Determine the (x, y) coordinate at the center of the cell enclosing the given text.  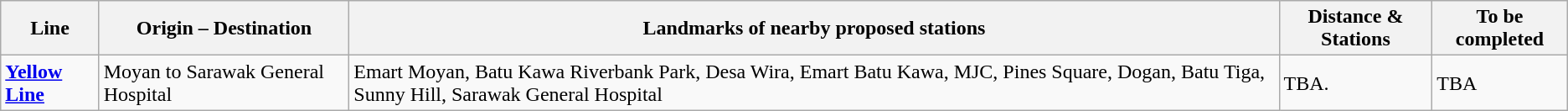
Moyan to Sarawak General Hospital (224, 82)
To be completed (1500, 29)
Yellow Line (50, 82)
Landmarks of nearby proposed stations (814, 29)
TBA. (1355, 82)
Distance & Stations (1355, 29)
Line (50, 29)
TBA (1500, 82)
Emart Moyan, Batu Kawa Riverbank Park, Desa Wira, Emart Batu Kawa, MJC, Pines Square, Dogan, Batu Tiga, Sunny Hill, Sarawak General Hospital (814, 82)
Origin – Destination (224, 29)
